Search for the cell housing the specified text and yield its [x, y] center coordinate. 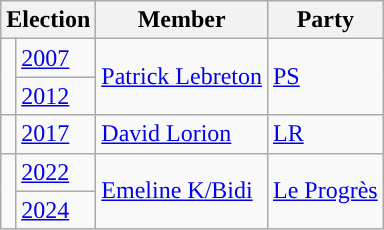
2012 [56, 96]
2017 [56, 134]
2022 [56, 172]
2007 [56, 58]
2024 [56, 210]
David Lorion [182, 134]
Election [48, 20]
Emeline K/Bidi [182, 191]
LR [325, 134]
Patrick Lebreton [182, 77]
Le Progrès [325, 191]
PS [325, 77]
Party [325, 20]
Member [182, 20]
